From the cell containing the given text, extract its center point as [X, Y] coordinate. 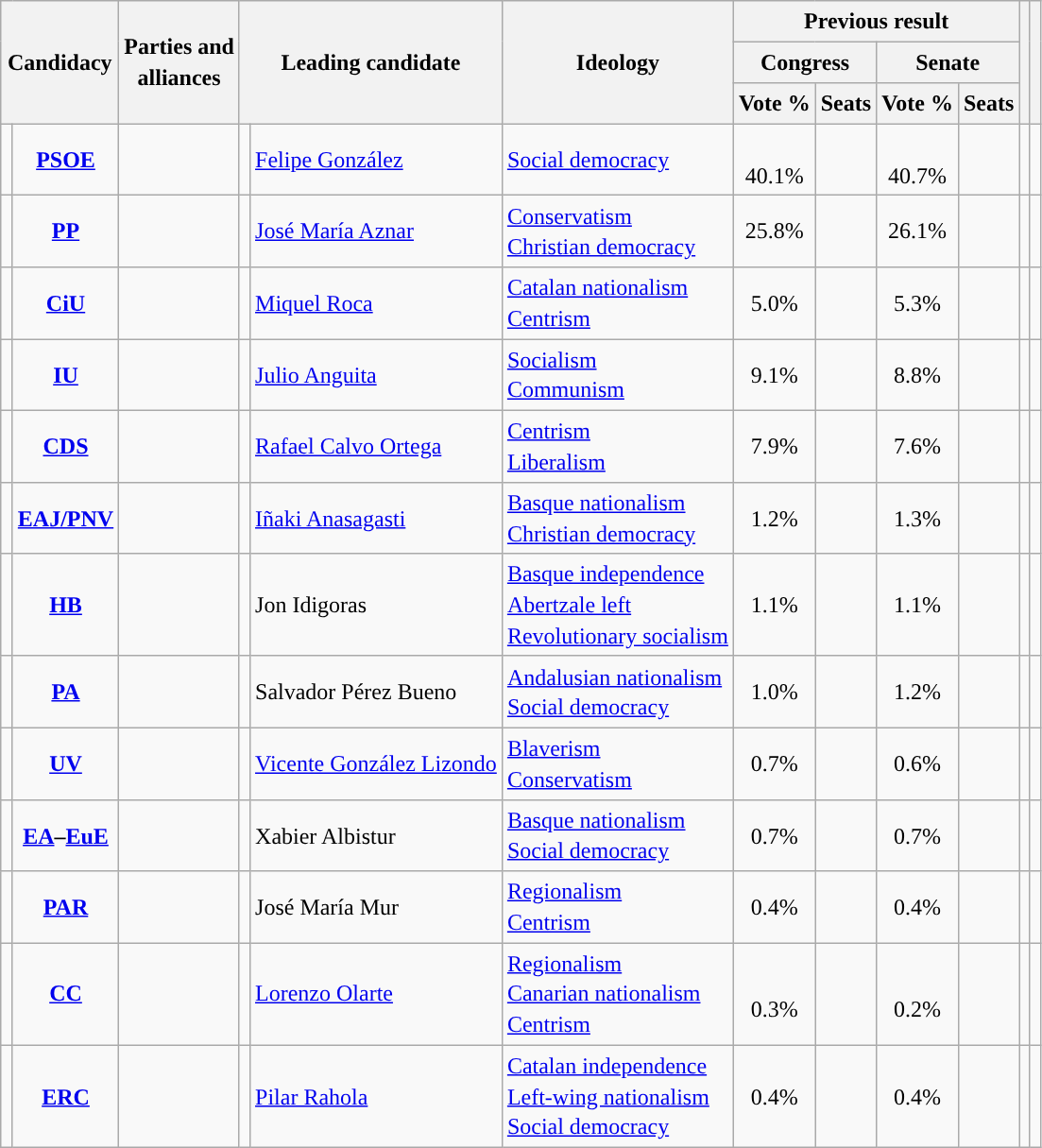
UV [65, 763]
PAR [65, 907]
Candidacy [60, 62]
Jon Idigoras [376, 605]
Vicente González Lizondo [376, 763]
0.6% [918, 763]
Congress [805, 62]
1.3% [918, 518]
Basque nationalismChristian democracy [618, 518]
BlaverismConservatism [618, 763]
1.0% [775, 692]
CentrismLiberalism [618, 446]
0.2% [918, 994]
25.8% [775, 231]
9.1% [775, 375]
5.0% [775, 303]
Social democracy [618, 160]
0.3% [775, 994]
7.6% [918, 446]
Catalan independenceLeft-wing nationalismSocial democracy [618, 1096]
Basque independenceAbertzale leftRevolutionary socialism [618, 605]
RegionalismCanarian nationalismCentrism [618, 994]
Julio Anguita [376, 375]
Miquel Roca [376, 303]
Rafael Calvo Ortega [376, 446]
7.9% [775, 446]
Ideology [618, 62]
5.3% [918, 303]
Lorenzo Olarte [376, 994]
Parties andalliances [179, 62]
RegionalismCentrism [618, 907]
40.1% [775, 160]
HB [65, 605]
Catalan nationalismCentrism [618, 303]
Felipe González [376, 160]
Leading candidate [370, 62]
CC [65, 994]
40.7% [918, 160]
26.1% [918, 231]
Senate [948, 62]
Iñaki Anasagasti [376, 518]
PP [65, 231]
8.8% [918, 375]
CDS [65, 446]
Salvador Pérez Bueno [376, 692]
ConservatismChristian democracy [618, 231]
EA–EuE [65, 835]
Basque nationalismSocial democracy [618, 835]
SocialismCommunism [618, 375]
IU [65, 375]
PA [65, 692]
ERC [65, 1096]
Pilar Rahola [376, 1096]
José María Mur [376, 907]
José María Aznar [376, 231]
Andalusian nationalismSocial democracy [618, 692]
CiU [65, 303]
Xabier Albistur [376, 835]
PSOE [65, 160]
Previous result [876, 21]
EAJ/PNV [65, 518]
